Detect which cell encompasses the target text, then output its (X, Y) center coordinate. 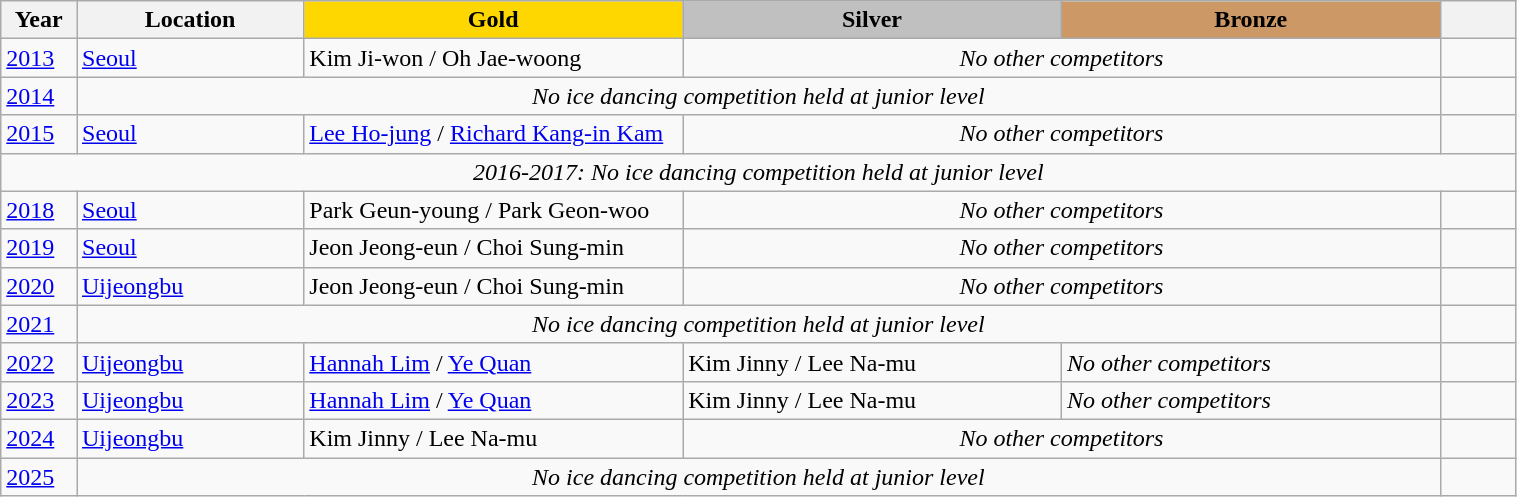
2022 (39, 362)
2023 (39, 400)
2013 (39, 58)
2019 (39, 248)
Year (39, 20)
2021 (39, 324)
Gold (494, 20)
2020 (39, 286)
Silver (872, 20)
Kim Ji-won / Oh Jae-woong (494, 58)
2016-2017: No ice dancing competition held at junior level (758, 172)
2015 (39, 134)
2018 (39, 210)
2024 (39, 438)
Location (190, 20)
2014 (39, 96)
2025 (39, 477)
Park Geun-young / Park Geon-woo (494, 210)
Lee Ho-jung / Richard Kang-in Kam (494, 134)
Bronze (1250, 20)
